Extract the [x, y] coordinate from the center of the cell holding the provided text.  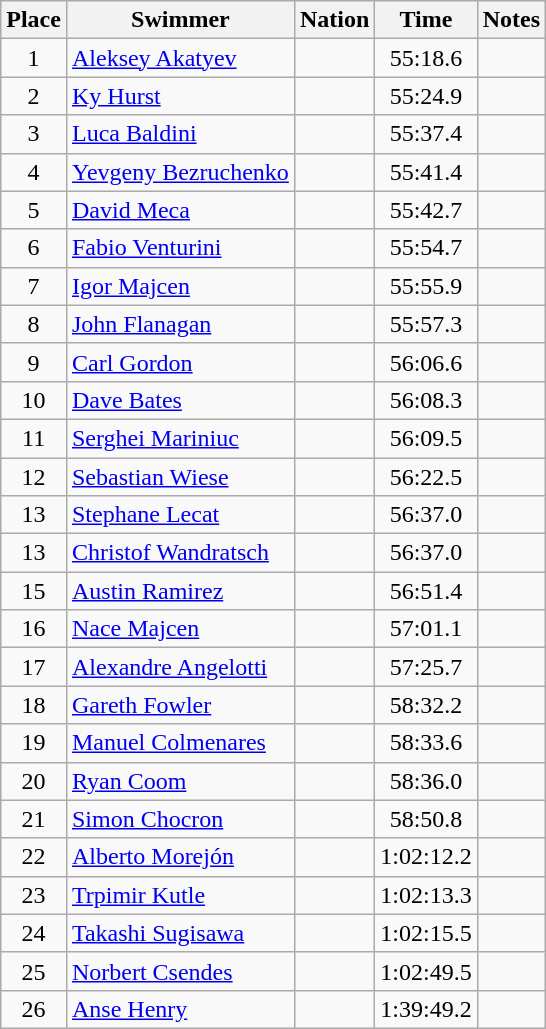
Anse Henry [180, 1009]
Manuel Colmenares [180, 743]
Aleksey Akatyev [180, 58]
Swimmer [180, 20]
David Meca [180, 210]
Alberto Morejón [180, 857]
Sebastian Wiese [180, 477]
55:57.3 [426, 324]
Christof Wandratsch [180, 553]
56:06.6 [426, 362]
55:42.7 [426, 210]
Place [34, 20]
Time [426, 20]
55:41.4 [426, 172]
7 [34, 286]
56:09.5 [426, 438]
58:36.0 [426, 781]
Luca Baldini [180, 134]
Gareth Fowler [180, 705]
Fabio Venturini [180, 248]
20 [34, 781]
11 [34, 438]
2 [34, 96]
55:24.9 [426, 96]
Nation [334, 20]
8 [34, 324]
6 [34, 248]
10 [34, 400]
John Flanagan [180, 324]
9 [34, 362]
Carl Gordon [180, 362]
58:33.6 [426, 743]
Serghei Mariniuc [180, 438]
22 [34, 857]
24 [34, 933]
Yevgeny Bezruchenko [180, 172]
Alexandre Angelotti [180, 667]
57:25.7 [426, 667]
Dave Bates [180, 400]
Notes [511, 20]
Austin Ramirez [180, 591]
Trpimir Kutle [180, 895]
3 [34, 134]
25 [34, 971]
1:02:13.3 [426, 895]
Norbert Csendes [180, 971]
1:02:12.2 [426, 857]
Ky Hurst [180, 96]
21 [34, 819]
58:50.8 [426, 819]
23 [34, 895]
Takashi Sugisawa [180, 933]
1 [34, 58]
Simon Chocron [180, 819]
58:32.2 [426, 705]
15 [34, 591]
1:39:49.2 [426, 1009]
Nace Majcen [180, 629]
12 [34, 477]
Ryan Coom [180, 781]
4 [34, 172]
55:55.9 [426, 286]
5 [34, 210]
56:22.5 [426, 477]
57:01.1 [426, 629]
Igor Majcen [180, 286]
17 [34, 667]
26 [34, 1009]
56:51.4 [426, 591]
18 [34, 705]
1:02:15.5 [426, 933]
19 [34, 743]
16 [34, 629]
55:18.6 [426, 58]
55:54.7 [426, 248]
Stephane Lecat [180, 515]
55:37.4 [426, 134]
56:08.3 [426, 400]
1:02:49.5 [426, 971]
